Search for the cell housing the specified text and yield its (X, Y) center coordinate. 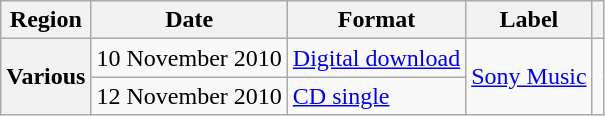
Format (376, 20)
Date (189, 20)
Digital download (376, 58)
Region (46, 20)
Sony Music (529, 77)
Label (529, 20)
12 November 2010 (189, 96)
Various (46, 77)
10 November 2010 (189, 58)
CD single (376, 96)
